Pinpoint the cell where the given text exists, returning its [x, y] midpoint coordinate. 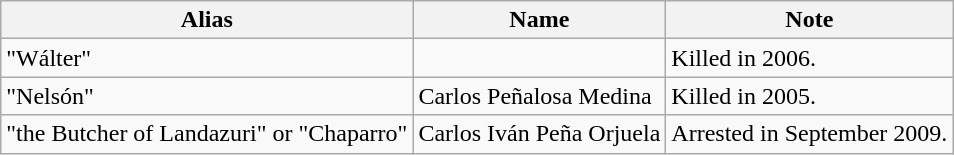
Alias [207, 20]
Note [810, 20]
Arrested in September 2009. [810, 134]
Name [540, 20]
"the Butcher of Landazuri" or "Chaparro" [207, 134]
"Nelsón" [207, 96]
Killed in 2005. [810, 96]
Carlos Iván Peña Orjuela [540, 134]
Killed in 2006. [810, 58]
"Wálter" [207, 58]
Carlos Peñalosa Medina [540, 96]
